For the text-containing cell, return its midpoint in [X, Y] coordinate format. 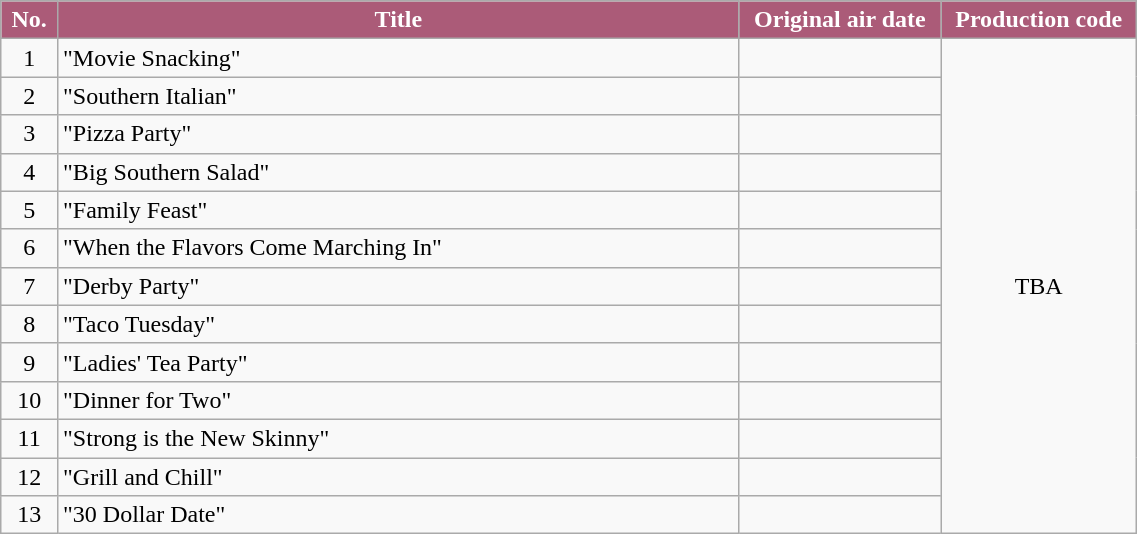
8 [30, 324]
Title [399, 20]
"Movie Snacking" [399, 58]
"Derby Party" [399, 286]
TBA [1039, 286]
2 [30, 96]
1 [30, 58]
"30 Dollar Date" [399, 515]
"Southern Italian" [399, 96]
4 [30, 172]
9 [30, 362]
"When the Flavors Come Marching In" [399, 248]
13 [30, 515]
No. [30, 20]
"Pizza Party" [399, 134]
"Ladies' Tea Party" [399, 362]
5 [30, 210]
11 [30, 438]
"Family Feast" [399, 210]
Original air date [840, 20]
"Taco Tuesday" [399, 324]
"Grill and Chill" [399, 477]
"Strong is the New Skinny" [399, 438]
"Dinner for Two" [399, 400]
6 [30, 248]
"Big Southern Salad" [399, 172]
12 [30, 477]
10 [30, 400]
3 [30, 134]
Production code [1039, 20]
7 [30, 286]
